Return the [X, Y] coordinate for the center point of the cell that contains the specified text.  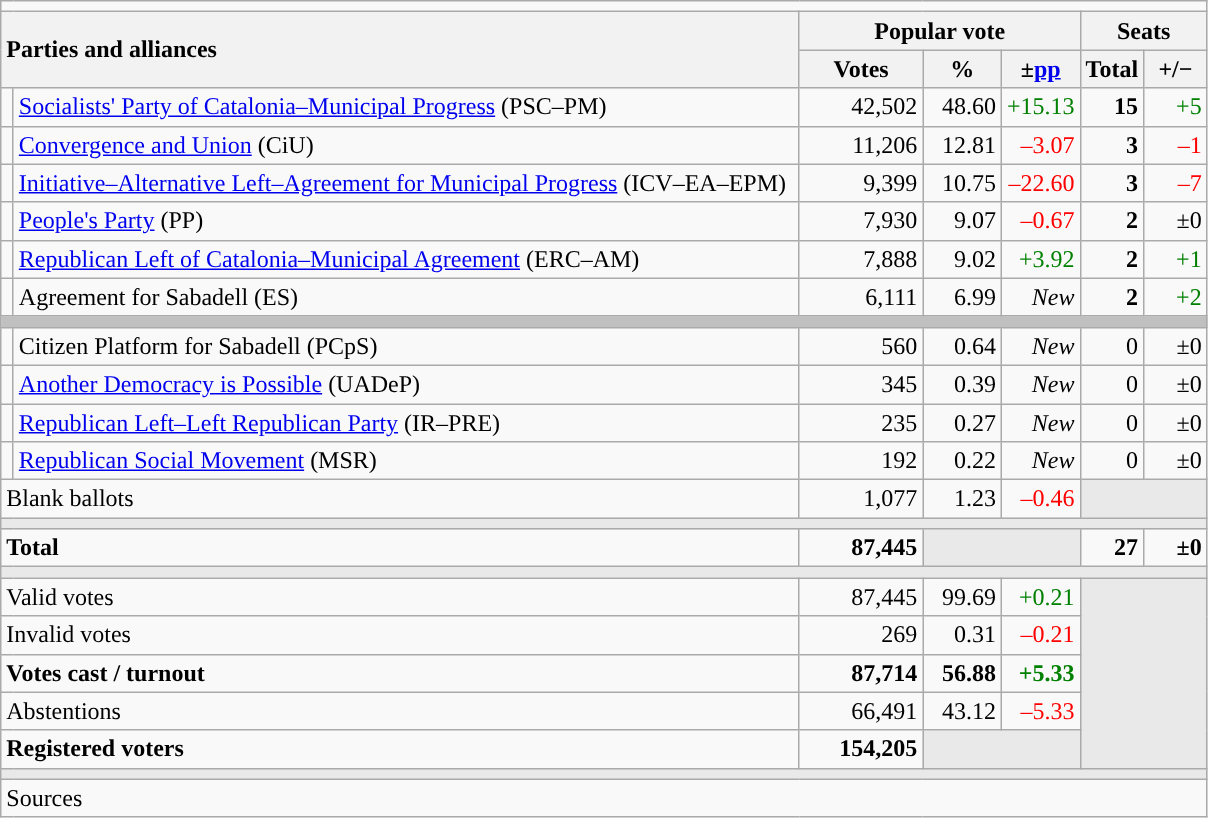
Popular vote [940, 31]
–5.33 [1040, 711]
Republican Social Movement (MSR) [406, 461]
0.22 [962, 461]
269 [861, 635]
43.12 [962, 711]
1,077 [861, 499]
+0.21 [1040, 597]
7,888 [861, 259]
56.88 [962, 673]
0.27 [962, 423]
Invalid votes [400, 635]
+5 [1176, 107]
+15.13 [1040, 107]
+3.92 [1040, 259]
Votes cast / turnout [400, 673]
15 [1112, 107]
+5.33 [1040, 673]
Citizen Platform for Sabadell (PCpS) [406, 346]
66,491 [861, 711]
27 [1112, 548]
1.23 [962, 499]
87,714 [861, 673]
6,111 [861, 297]
10.75 [962, 183]
42,502 [861, 107]
7,930 [861, 221]
Agreement for Sabadell (ES) [406, 297]
+1 [1176, 259]
99.69 [962, 597]
±pp [1040, 69]
Valid votes [400, 597]
Convergence and Union (CiU) [406, 145]
+2 [1176, 297]
Seats [1144, 31]
Republican Left of Catalonia–Municipal Agreement (ERC–AM) [406, 259]
% [962, 69]
–0.46 [1040, 499]
–22.60 [1040, 183]
–0.21 [1040, 635]
0.39 [962, 384]
People's Party (PP) [406, 221]
6.99 [962, 297]
Registered voters [400, 749]
12.81 [962, 145]
Abstentions [400, 711]
11,206 [861, 145]
9.02 [962, 259]
Another Democracy is Possible (UADeP) [406, 384]
–7 [1176, 183]
48.60 [962, 107]
9,399 [861, 183]
192 [861, 461]
235 [861, 423]
560 [861, 346]
Votes [861, 69]
Parties and alliances [400, 50]
Socialists' Party of Catalonia–Municipal Progress (PSC–PM) [406, 107]
–0.67 [1040, 221]
Blank ballots [400, 499]
Sources [604, 798]
Republican Left–Left Republican Party (IR–PRE) [406, 423]
–1 [1176, 145]
345 [861, 384]
0.64 [962, 346]
0.31 [962, 635]
9.07 [962, 221]
+/− [1176, 69]
Initiative–Alternative Left–Agreement for Municipal Progress (ICV–EA–EPM) [406, 183]
–3.07 [1040, 145]
154,205 [861, 749]
